Return (X, Y) of the center of cell containing provided text 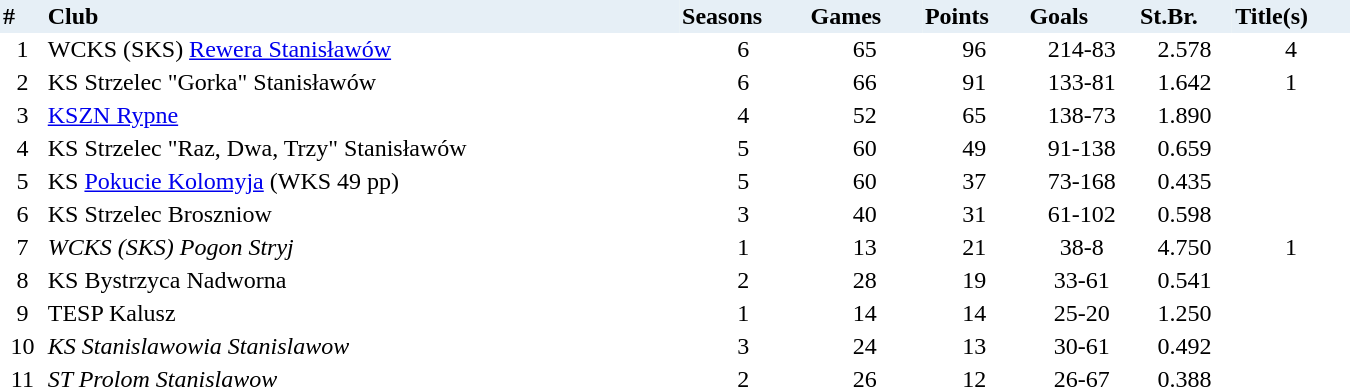
KS Strzelec "Raz, Dwa, Trzy" Stanisławów (362, 148)
133-81 (1081, 82)
21 (974, 248)
0.659 (1184, 148)
61-102 (1081, 214)
49 (974, 148)
1.642 (1184, 82)
KS Strzelec "Gorka" Stanisławów (362, 82)
19 (974, 280)
Games (864, 16)
WCKS (SKS) Rewera Stanisławów (362, 50)
91 (974, 82)
KS Bystrzyca Nadworna (362, 280)
0.541 (1184, 280)
214-83 (1081, 50)
# (22, 16)
25-20 (1081, 314)
33-61 (1081, 280)
4.750 (1184, 248)
TESP Kalusz (362, 314)
1.250 (1184, 314)
52 (864, 116)
30-61 (1081, 346)
8 (22, 280)
Points (974, 16)
138-73 (1081, 116)
KS Strzelec Broszniow (362, 214)
24 (864, 346)
Title(s) (1291, 16)
Seasons (743, 16)
66 (864, 82)
40 (864, 214)
73-168 (1081, 182)
91-138 (1081, 148)
WCKS (SKS) Pogon Stryj (362, 248)
KS Pokucie Kolomyja (WKS 49 pp) (362, 182)
0.492 (1184, 346)
2.578 (1184, 50)
0.598 (1184, 214)
Goals (1081, 16)
28 (864, 280)
31 (974, 214)
96 (974, 50)
KSZN Rypne (362, 116)
Club (362, 16)
1.890 (1184, 116)
10 (22, 346)
38-8 (1081, 248)
0.435 (1184, 182)
St.Br. (1184, 16)
7 (22, 248)
KS Stanislawowia Stanislawow (362, 346)
37 (974, 182)
9 (22, 314)
